For the text-containing cell, return its midpoint in (X, Y) coordinate format. 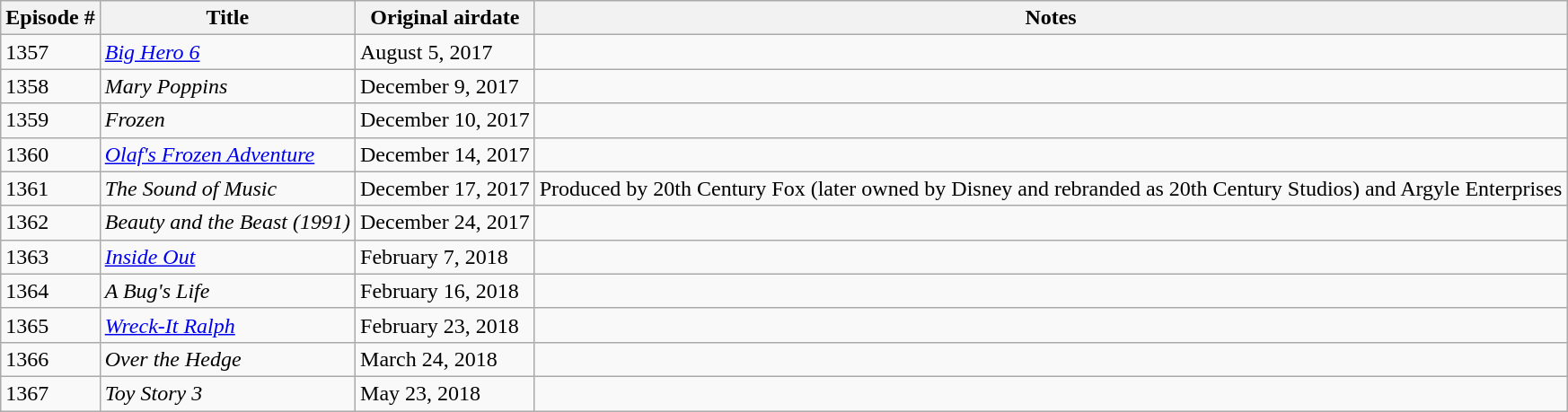
February 23, 2018 (445, 325)
Big Hero 6 (227, 52)
Beauty and the Beast (1991) (227, 223)
March 24, 2018 (445, 359)
Toy Story 3 (227, 393)
1361 (50, 188)
Over the Hedge (227, 359)
Episode # (50, 18)
A Bug's Life (227, 291)
1362 (50, 223)
December 17, 2017 (445, 188)
Olaf's Frozen Adventure (227, 154)
1364 (50, 291)
Title (227, 18)
Wreck-It Ralph (227, 325)
1367 (50, 393)
1357 (50, 52)
Frozen (227, 120)
August 5, 2017 (445, 52)
December 14, 2017 (445, 154)
1359 (50, 120)
1363 (50, 257)
May 23, 2018 (445, 393)
February 7, 2018 (445, 257)
Inside Out (227, 257)
December 24, 2017 (445, 223)
1358 (50, 86)
Original airdate (445, 18)
December 10, 2017 (445, 120)
1360 (50, 154)
1366 (50, 359)
Mary Poppins (227, 86)
February 16, 2018 (445, 291)
Notes (1051, 18)
1365 (50, 325)
Produced by 20th Century Fox (later owned by Disney and rebranded as 20th Century Studios) and Argyle Enterprises (1051, 188)
The Sound of Music (227, 188)
December 9, 2017 (445, 86)
